Capture the cell that displays the provided text and extract its [x, y] central coordinate. 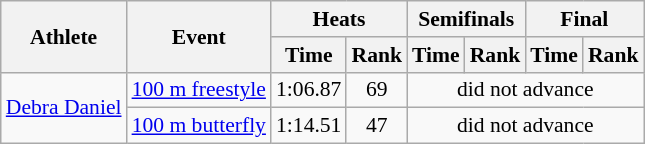
100 m butterfly [199, 126]
1:14.51 [308, 126]
Heats [339, 19]
1:06.87 [308, 90]
69 [376, 90]
Debra Daniel [64, 108]
Event [199, 36]
Final [584, 19]
Athlete [64, 36]
47 [376, 126]
Semifinals [466, 19]
100 m freestyle [199, 90]
